Capture the cell that displays the provided text and extract its [x, y] central coordinate. 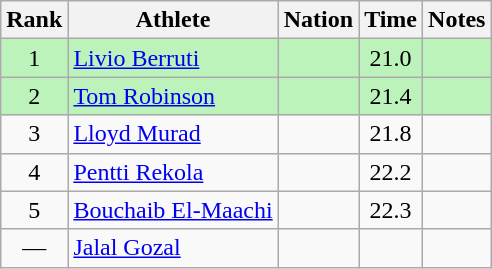
Livio Berruti [173, 58]
Athlete [173, 20]
1 [34, 58]
Jalal Gozal [173, 248]
21.0 [391, 58]
5 [34, 210]
22.2 [391, 172]
21.8 [391, 134]
Rank [34, 20]
— [34, 248]
2 [34, 96]
Nation [318, 20]
22.3 [391, 210]
Notes [457, 20]
Pentti Rekola [173, 172]
Time [391, 20]
4 [34, 172]
21.4 [391, 96]
3 [34, 134]
Tom Robinson [173, 96]
Lloyd Murad [173, 134]
Bouchaib El-Maachi [173, 210]
